Return the [x, y] coordinate for the center point of the cell that contains the specified text.  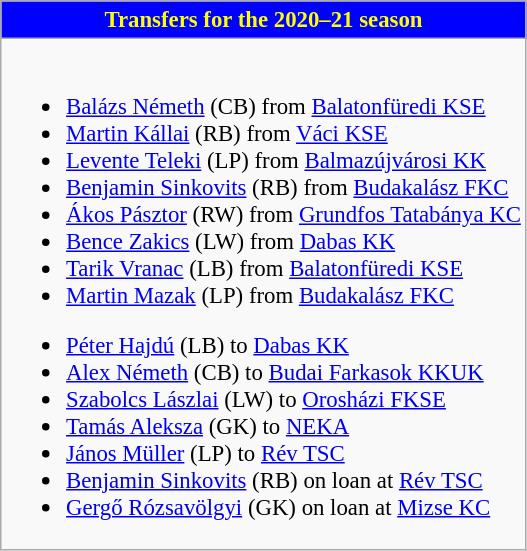
Transfers for the 2020–21 season [264, 20]
